Search for the cell housing the specified text and yield its (X, Y) center coordinate. 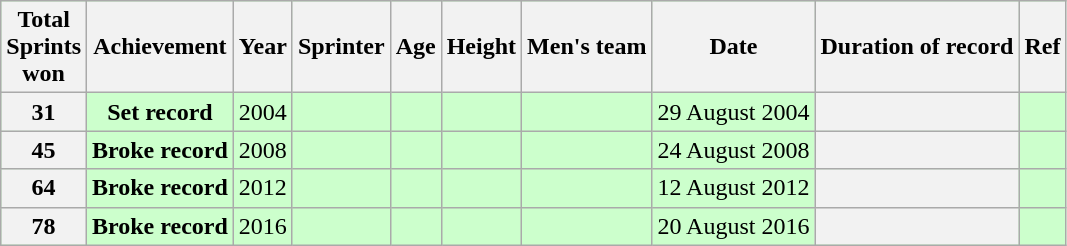
Achievement (160, 47)
12 August 2012 (734, 188)
45 (44, 150)
TotalSprintswon (44, 47)
24 August 2008 (734, 150)
Ref (1042, 47)
31 (44, 112)
29 August 2004 (734, 112)
2008 (262, 150)
20 August 2016 (734, 226)
Age (416, 47)
2016 (262, 226)
Duration of record (917, 47)
Sprinter (341, 47)
2004 (262, 112)
2012 (262, 188)
64 (44, 188)
Men's team (587, 47)
Date (734, 47)
Height (481, 47)
Set record (160, 112)
Year (262, 47)
78 (44, 226)
